Return the (X, Y) coordinate for the center point of the cell that contains the specified text.  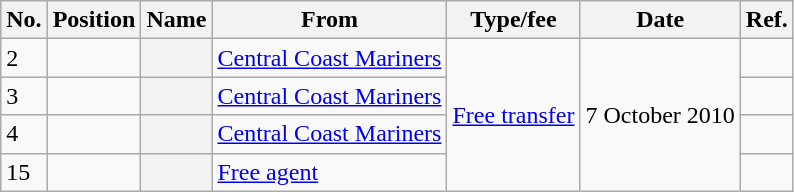
Ref. (766, 20)
Position (94, 20)
15 (24, 172)
4 (24, 134)
Date (660, 20)
2 (24, 58)
No. (24, 20)
Type/fee (514, 20)
Name (176, 20)
From (330, 20)
7 October 2010 (660, 115)
Free transfer (514, 115)
Free agent (330, 172)
3 (24, 96)
